Capture the cell that displays the provided text and extract its [X, Y] central coordinate. 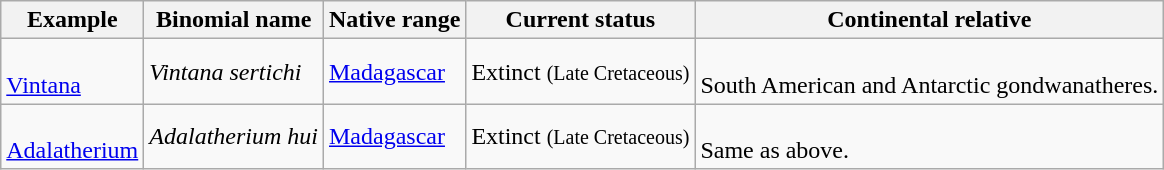
Native range [394, 20]
Binomial name [234, 20]
Vintana [72, 72]
Continental relative [930, 20]
Adalatherium [72, 136]
Same as above. [930, 136]
Vintana sertichi [234, 72]
Current status [580, 20]
Adalatherium hui [234, 136]
Example [72, 20]
South American and Antarctic gondwanatheres. [930, 72]
